Scan for the cell matching the given text and deliver its (x, y) coordinate at center. 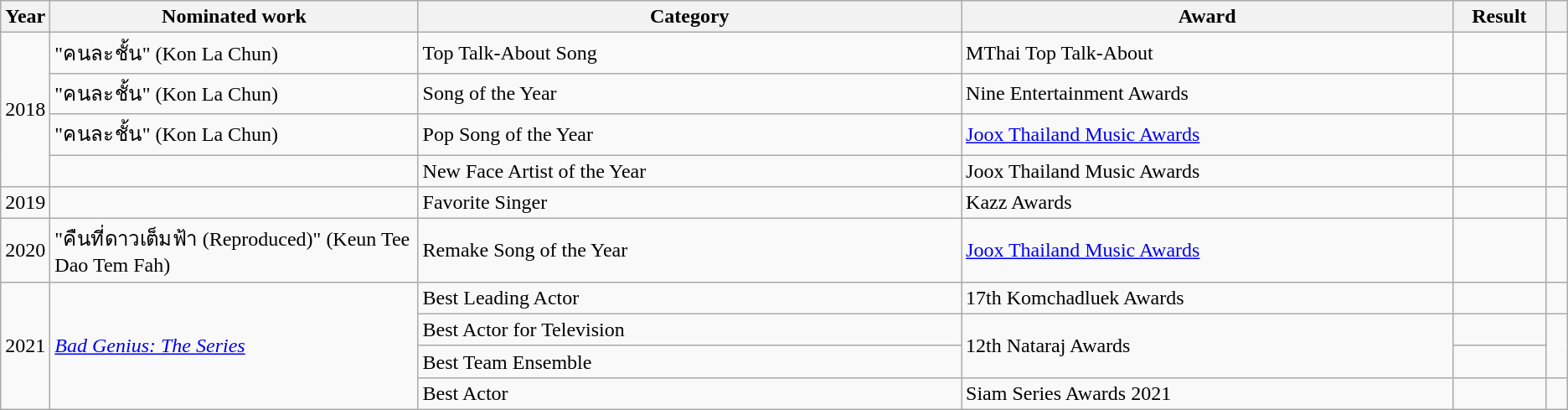
Award (1208, 17)
Category (689, 17)
2018 (25, 110)
Nominated work (235, 17)
Best Team Ensemble (689, 361)
2019 (25, 203)
Bad Genius: The Series (235, 345)
Top Talk-About Song (689, 54)
Result (1499, 17)
2020 (25, 251)
Nine Entertainment Awards (1208, 94)
"คืนที่ดาวเต็มฟ้า (Reproduced)" (Keun Tee Dao Tem Fah) (235, 251)
17th Komchadluek Awards (1208, 298)
Best Leading Actor (689, 298)
2021 (25, 345)
Siam Series Awards 2021 (1208, 393)
New Face Artist of the Year (689, 170)
Favorite Singer (689, 203)
Song of the Year (689, 94)
MThai Top Talk-About (1208, 54)
Kazz Awards (1208, 203)
12th Nataraj Awards (1208, 345)
Best Actor for Television (689, 330)
Pop Song of the Year (689, 134)
Year (25, 17)
Remake Song of the Year (689, 251)
Best Actor (689, 393)
